From the cell containing the given text, extract its center point as (x, y) coordinate. 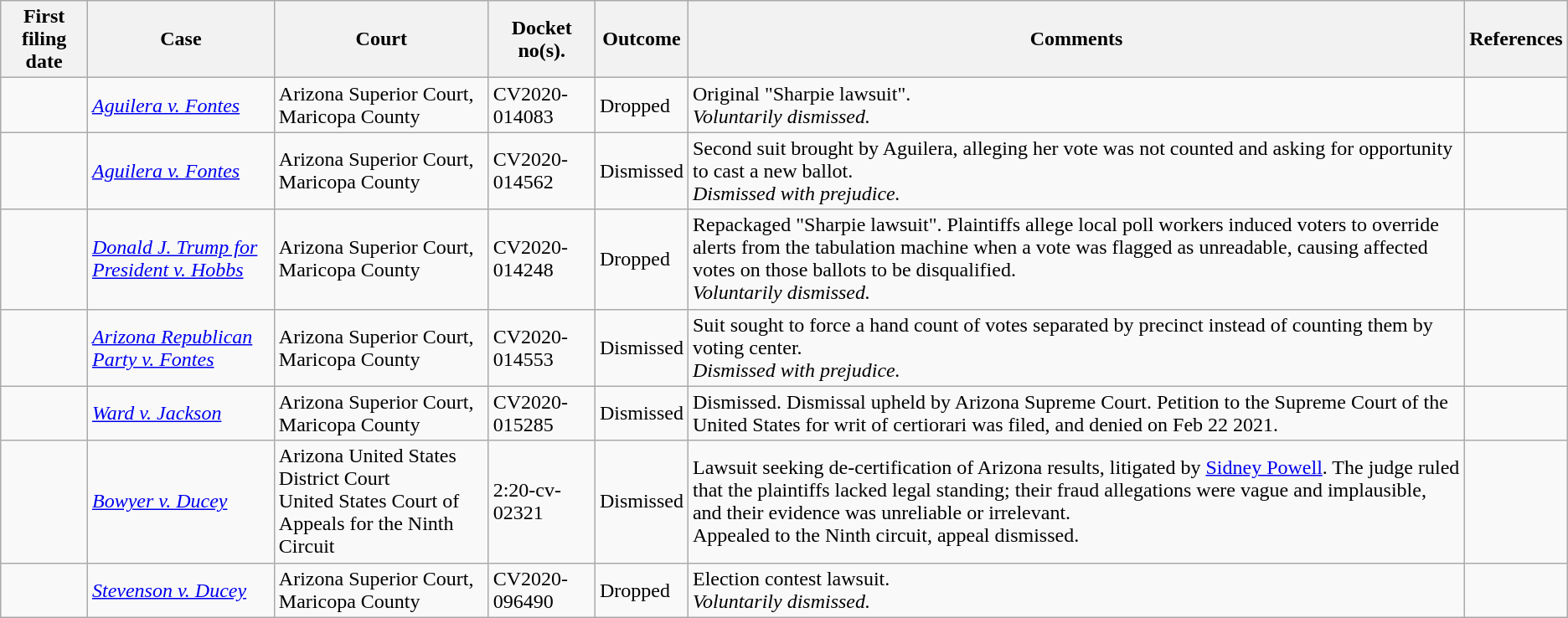
Suit sought to force a hand count of votes separated by precinct instead of counting them by voting center.Dismissed with prejudice. (1075, 348)
Ward v. Jackson (181, 414)
CV2020-014248 (541, 260)
Original "Sharpie lawsuit".Voluntarily dismissed. (1075, 106)
CV2020-014083 (541, 106)
Election contest lawsuit.Voluntarily dismissed. (1075, 590)
Comments (1075, 39)
Court (381, 39)
Case (181, 39)
CV2020-015285 (541, 414)
2:20-cv-02321 (541, 502)
Arizona United States District CourtUnited States Court of Appeals for the Ninth Circuit (381, 502)
First filing date (44, 39)
Second suit brought by Aguilera, alleging her vote was not counted and asking for opportunity to cast a new ballot.Dismissed with prejudice. (1075, 171)
Arizona Republican Party v. Fontes (181, 348)
CV2020-014553 (541, 348)
Bowyer v. Ducey (181, 502)
Donald J. Trump for President v. Hobbs (181, 260)
Outcome (642, 39)
Docket no(s). (541, 39)
Stevenson v. Ducey (181, 590)
CV2020-096490 (541, 590)
References (1516, 39)
CV2020-014562 (541, 171)
